Extract the (X, Y) coordinate from the center of the cell holding the provided text.  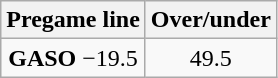
Over/under (210, 20)
GASO −19.5 (74, 58)
49.5 (210, 58)
Pregame line (74, 20)
